Return (x, y) of the center of cell containing provided text 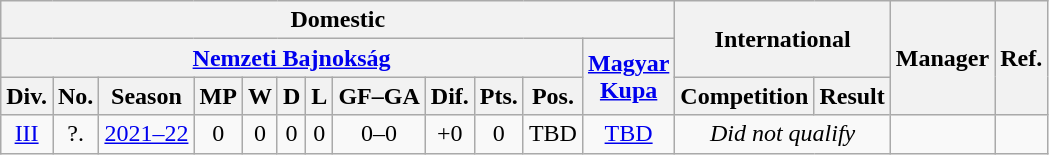
+0 (450, 134)
MP (218, 96)
?. (75, 134)
Ref. (1022, 58)
2021–22 (146, 134)
Manager (942, 58)
Pts. (498, 96)
Nemzeti Bajnokság (292, 58)
GF–GA (379, 96)
L (320, 96)
Dif. (450, 96)
MagyarKupa (628, 77)
III (27, 134)
Did not qualify (782, 134)
International (782, 39)
Competition (744, 96)
D (291, 96)
0–0 (379, 134)
W (260, 96)
Pos. (552, 96)
No. (75, 96)
Domestic (338, 20)
Season (146, 96)
Result (852, 96)
Div. (27, 96)
